Return the (X, Y) coordinate for the center point of the cell that contains the specified text.  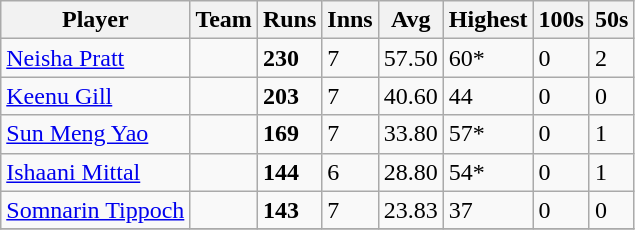
Team (224, 20)
Neisha Pratt (96, 58)
Keenu Gill (96, 96)
230 (289, 58)
57* (488, 134)
Inns (350, 20)
Player (96, 20)
Runs (289, 20)
23.83 (410, 210)
28.80 (410, 172)
143 (289, 210)
54* (488, 172)
100s (561, 20)
50s (611, 20)
169 (289, 134)
Somnarin Tippoch (96, 210)
203 (289, 96)
6 (350, 172)
37 (488, 210)
144 (289, 172)
44 (488, 96)
Sun Meng Yao (96, 134)
57.50 (410, 58)
60* (488, 58)
40.60 (410, 96)
33.80 (410, 134)
Ishaani Mittal (96, 172)
2 (611, 58)
Highest (488, 20)
Avg (410, 20)
